Locate the cell with the specified text and output its (X, Y) center coordinate. 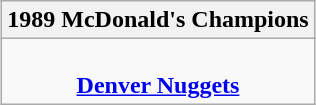
1989 McDonald's Champions (158, 20)
Denver Nuggets (158, 72)
